For the text-containing cell, return its midpoint in [x, y] coordinate format. 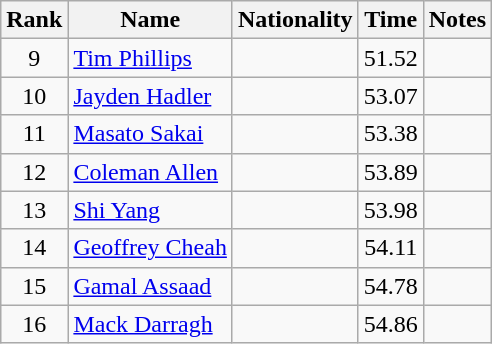
Mack Darragh [150, 324]
9 [34, 58]
12 [34, 172]
15 [34, 286]
53.38 [390, 134]
13 [34, 210]
54.86 [390, 324]
54.11 [390, 248]
Notes [457, 20]
16 [34, 324]
Gamal Assaad [150, 286]
53.07 [390, 96]
Tim Phillips [150, 58]
Shi Yang [150, 210]
10 [34, 96]
54.78 [390, 286]
Jayden Hadler [150, 96]
Nationality [295, 20]
Geoffrey Cheah [150, 248]
Masato Sakai [150, 134]
11 [34, 134]
53.89 [390, 172]
Name [150, 20]
Rank [34, 20]
14 [34, 248]
51.52 [390, 58]
53.98 [390, 210]
Coleman Allen [150, 172]
Time [390, 20]
